Extract the (x, y) coordinate from the center of the cell holding the provided text.  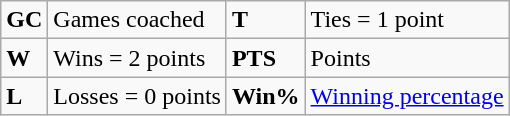
W (24, 58)
T (266, 20)
Ties = 1 point (407, 20)
Losses = 0 points (138, 96)
Win% (266, 96)
Points (407, 58)
GC (24, 20)
L (24, 96)
Winning percentage (407, 96)
Wins = 2 points (138, 58)
Games coached (138, 20)
PTS (266, 58)
